Identify which cell holds the provided text, then report its [x, y] central coordinate. 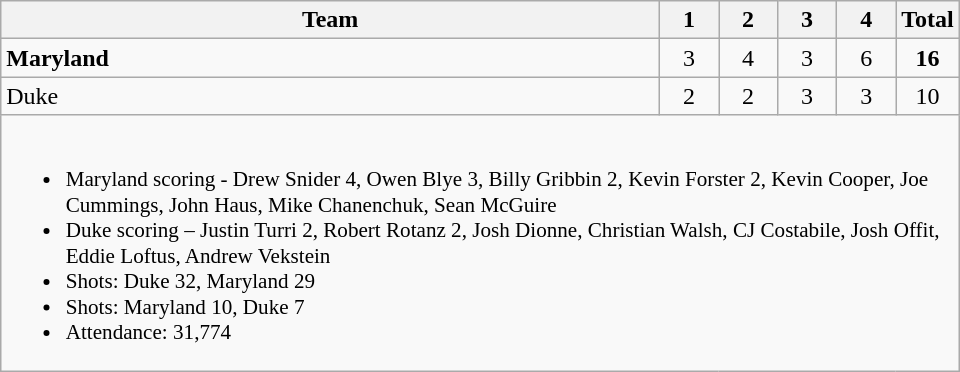
6 [866, 58]
Total [928, 20]
Maryland [330, 58]
Team [330, 20]
10 [928, 96]
16 [928, 58]
1 [688, 20]
Duke [330, 96]
